Return the [x, y] coordinate for the center point of the cell that contains the specified text.  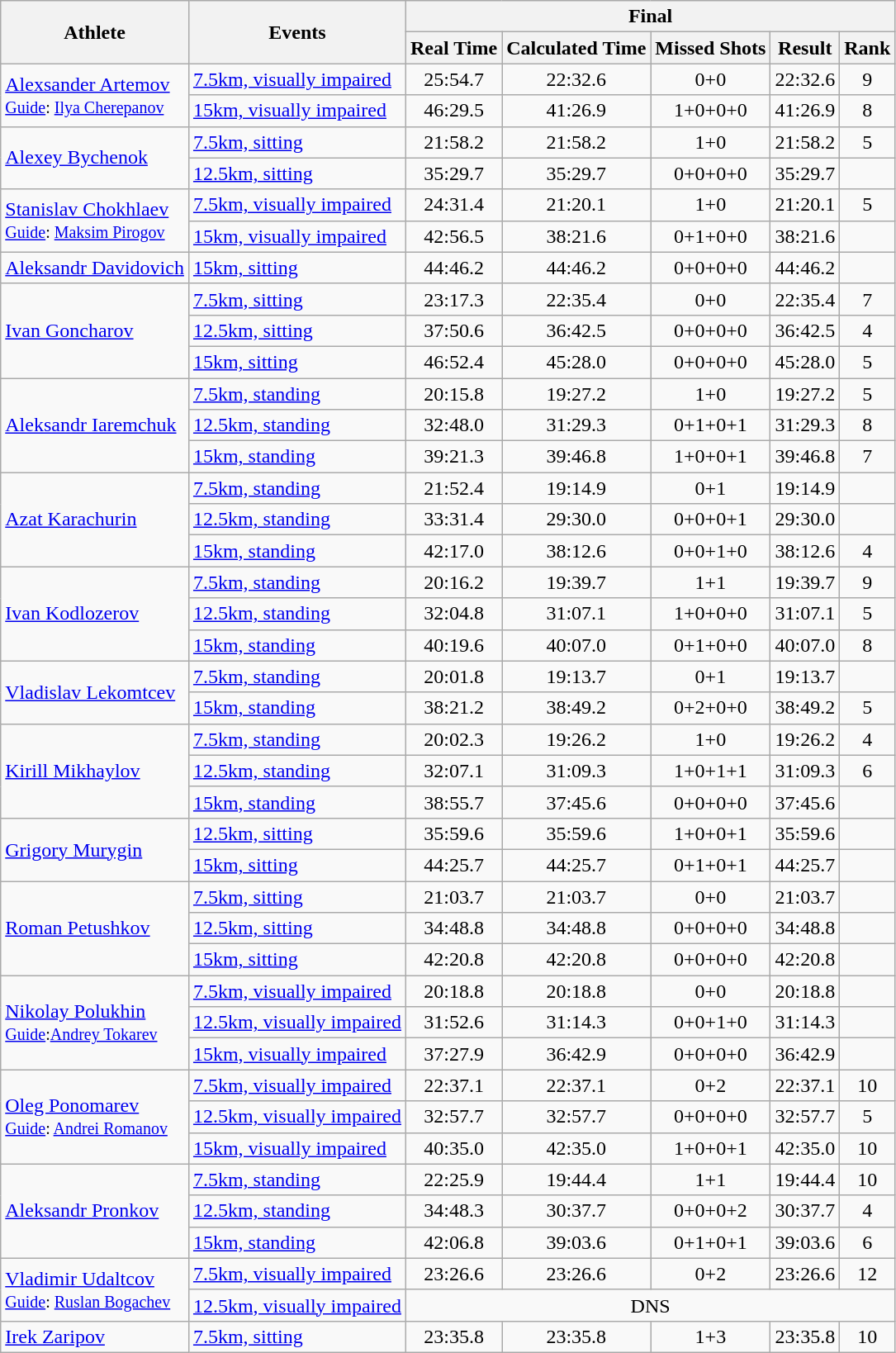
42:06.8 [453, 1242]
Stanislav ChokhlaevGuide: Maksim Pirogov [95, 221]
34:48.3 [453, 1211]
Missed Shots [710, 48]
42:56.5 [453, 236]
22:25.9 [453, 1180]
32:07.1 [453, 771]
Alexey Bychenok [95, 158]
38:21.2 [453, 708]
Grigory Murygin [95, 849]
20:16.2 [453, 582]
32:48.0 [453, 425]
Calculated Time [576, 48]
12 [867, 1274]
Alexsander ArtemovGuide: Ilya Cherepanov [95, 95]
40:19.6 [453, 645]
Kirill Mikhaylov [95, 771]
46:29.5 [453, 111]
1+3 [710, 1336]
33:31.4 [453, 520]
31:52.6 [453, 1023]
0+2+0+0 [710, 708]
0+0+0+2 [710, 1211]
37:50.6 [453, 330]
Roman Petushkov [95, 928]
39:21.3 [453, 457]
Athlete [95, 32]
Real Time [453, 48]
Azat Karachurin [95, 520]
1+0+1+1 [710, 771]
37:27.9 [453, 1054]
Vladislav Lekomtcev [95, 692]
Nikolay PolukhinGuide:Andrey Tokarev [95, 1023]
23:17.3 [453, 299]
46:52.4 [453, 362]
Oleg PonomarevGuide: Andrei Romanov [95, 1117]
DNS [650, 1305]
Result [805, 48]
Events [297, 32]
Ivan Kodlozerov [95, 614]
0+0+0+1 [710, 520]
20:02.3 [453, 739]
Aleksandr Iaremchuk [95, 425]
38:55.7 [453, 802]
20:15.8 [453, 394]
Aleksandr Davidovich [95, 268]
Rank [867, 48]
40:35.0 [453, 1148]
Irek Zaripov [95, 1336]
20:01.8 [453, 676]
Final [650, 17]
42:17.0 [453, 551]
21:52.4 [453, 488]
25:54.7 [453, 79]
Ivan Goncharov [95, 330]
24:31.4 [453, 205]
32:04.8 [453, 614]
Vladimir UdaltcovGuide: Ruslan Bogachev [95, 1289]
Aleksandr Pronkov [95, 1211]
